Extract the [X, Y] coordinate from the center of the cell holding the provided text.  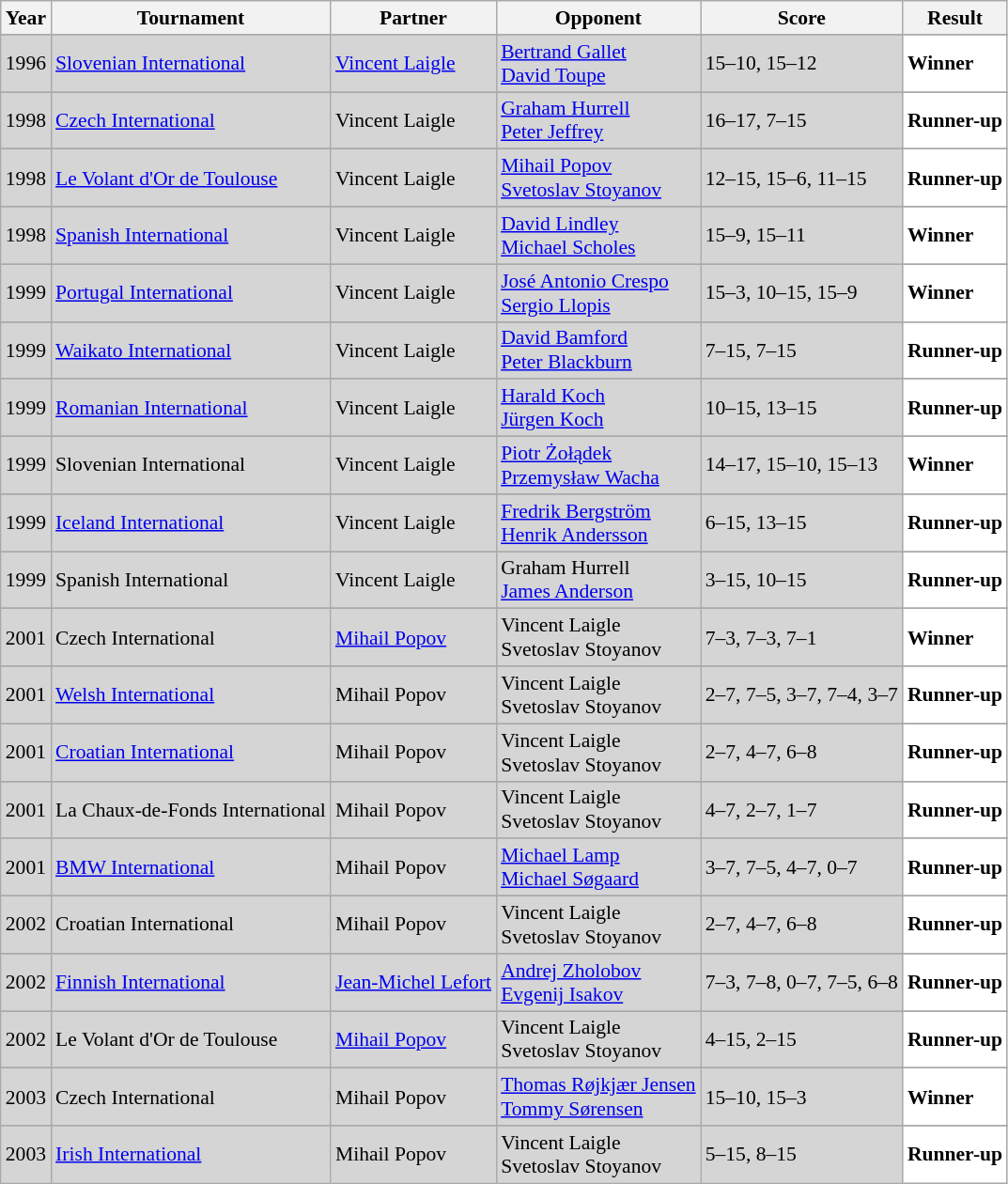
Year [26, 18]
6–15, 13–15 [802, 522]
1996 [26, 64]
Iceland International [191, 522]
15–9, 15–11 [802, 235]
Result [954, 18]
David Lindley Michael Scholes [598, 235]
Romanian International [191, 408]
Piotr Żołądek Przemysław Wacha [598, 466]
16–17, 7–15 [802, 120]
3–7, 7–5, 4–7, 0–7 [802, 868]
Finnish International [191, 983]
4–15, 2–15 [802, 1039]
5–15, 8–15 [802, 1154]
Bertrand Gallet David Toupe [598, 64]
Michael Lamp Michael Søgaard [598, 868]
7–3, 7–3, 7–1 [802, 637]
Opponent [598, 18]
Tournament [191, 18]
10–15, 13–15 [802, 408]
4–7, 2–7, 1–7 [802, 810]
Waikato International [191, 350]
15–10, 15–12 [802, 64]
Mihail Popov Svetoslav Stoyanov [598, 179]
Fredrik Bergström Henrik Andersson [598, 522]
7–3, 7–8, 0–7, 7–5, 6–8 [802, 983]
La Chaux-de-Fonds International [191, 810]
David Bamford Peter Blackburn [598, 350]
Graham Hurrell Peter Jeffrey [598, 120]
Jean-Michel Lefort [413, 983]
7–15, 7–15 [802, 350]
14–17, 15–10, 15–13 [802, 466]
Welsh International [191, 695]
Portugal International [191, 293]
Partner [413, 18]
Irish International [191, 1154]
José Antonio Crespo Sergio Llopis [598, 293]
Thomas Røjkjær Jensen Tommy Sørensen [598, 1098]
BMW International [191, 868]
Harald Koch Jürgen Koch [598, 408]
2–7, 7–5, 3–7, 7–4, 3–7 [802, 695]
3–15, 10–15 [802, 581]
Graham Hurrell James Anderson [598, 581]
15–10, 15–3 [802, 1098]
Andrej Zholobov Evgenij Isakov [598, 983]
12–15, 15–6, 11–15 [802, 179]
15–3, 10–15, 15–9 [802, 293]
Score [802, 18]
